Scan for the cell matching the given text and deliver its (X, Y) coordinate at center. 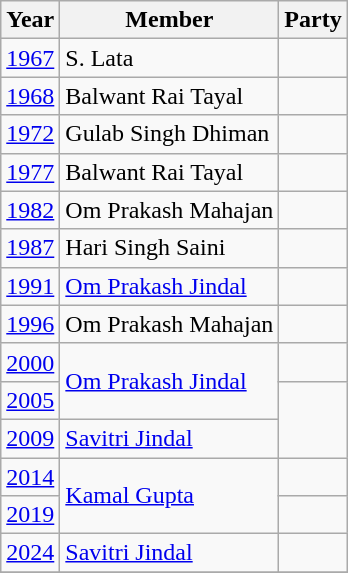
Kamal Gupta (170, 496)
1968 (30, 96)
1967 (30, 58)
Year (30, 20)
2000 (30, 362)
2014 (30, 477)
1972 (30, 134)
2019 (30, 515)
1982 (30, 210)
2009 (30, 438)
2005 (30, 400)
Hari Singh Saini (170, 248)
Gulab Singh Dhiman (170, 134)
2024 (30, 553)
S. Lata (170, 58)
1977 (30, 172)
Party (313, 20)
1996 (30, 324)
Member (170, 20)
1991 (30, 286)
1987 (30, 248)
